Search for the cell housing the specified text and yield its (X, Y) center coordinate. 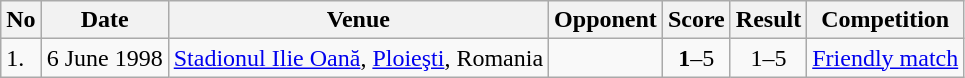
1. (21, 58)
Date (104, 20)
Score (696, 20)
6 June 1998 (104, 58)
No (21, 20)
Competition (886, 20)
Stadionul Ilie Oană, Ploieşti, Romania (358, 58)
Friendly match (886, 58)
Result (768, 20)
Opponent (606, 20)
Venue (358, 20)
